Extract the [x, y] coordinate from the center of the cell holding the provided text.  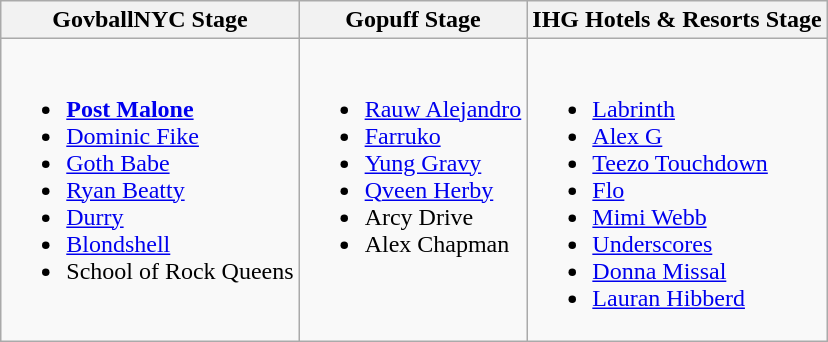
LabrinthAlex GTeezo TouchdownFloMimi WebbUnderscoresDonna MissalLauran Hibberd [677, 190]
Gopuff Stage [413, 20]
GovballNYC Stage [150, 20]
Post MaloneDominic FikeGoth BabeRyan BeattyDurryBlondshellSchool of Rock Queens [150, 190]
IHG Hotels & Resorts Stage [677, 20]
Rauw AlejandroFarrukoYung GravyQveen HerbyArcy DriveAlex Chapman [413, 190]
